Output the [X, Y] coordinate of the center of the cell containing the given text.  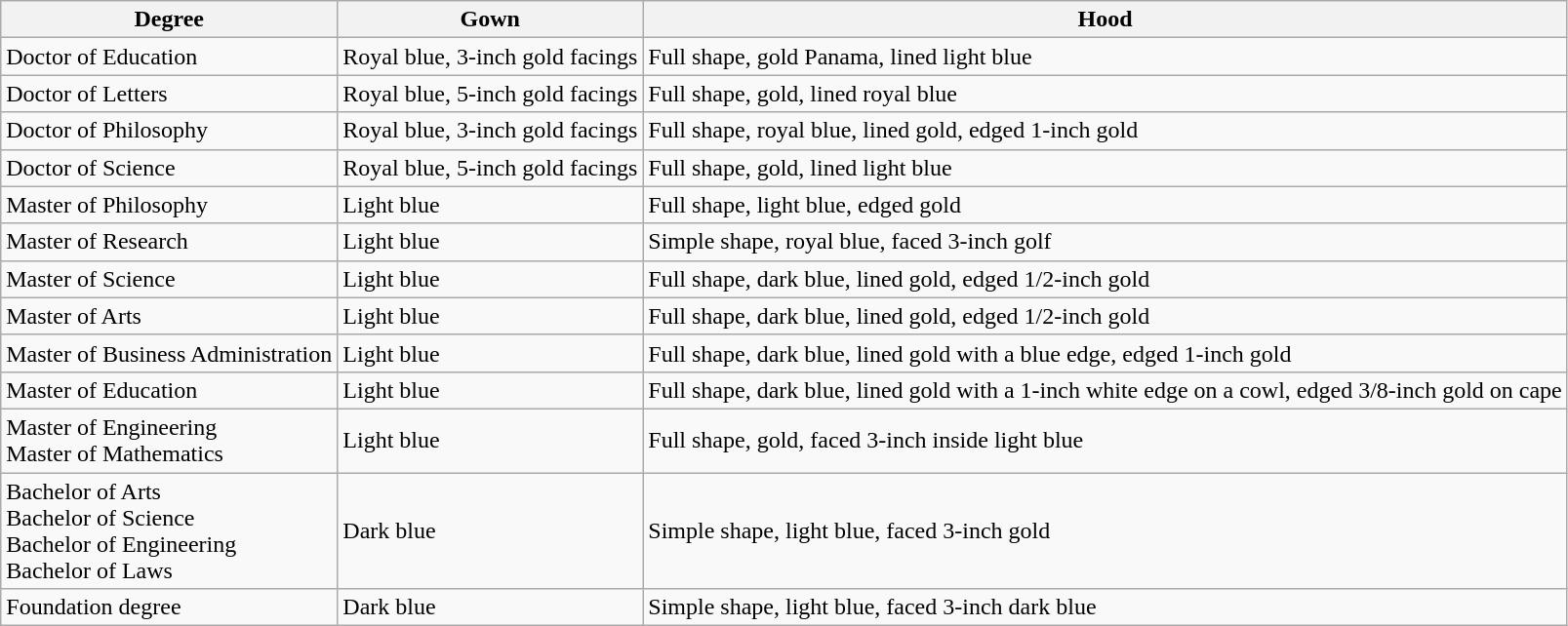
Foundation degree [170, 607]
Full shape, gold Panama, lined light blue [1105, 57]
Master of EngineeringMaster of Mathematics [170, 441]
Degree [170, 20]
Master of Education [170, 390]
Full shape, gold, lined royal blue [1105, 94]
Doctor of Science [170, 168]
Master of Arts [170, 316]
Master of Science [170, 279]
Full shape, dark blue, lined gold with a blue edge, edged 1-inch gold [1105, 353]
Full shape, gold, lined light blue [1105, 168]
Full shape, light blue, edged gold [1105, 205]
Master of Research [170, 242]
Doctor of Education [170, 57]
Simple shape, light blue, faced 3-inch dark blue [1105, 607]
Bachelor of ArtsBachelor of ScienceBachelor of EngineeringBachelor of Laws [170, 530]
Simple shape, royal blue, faced 3-inch golf [1105, 242]
Full shape, royal blue, lined gold, edged 1-inch gold [1105, 131]
Full shape, dark blue, lined gold with a 1-inch white edge on a cowl, edged 3/8-inch gold on cape [1105, 390]
Doctor of Letters [170, 94]
Master of Business Administration [170, 353]
Simple shape, light blue, faced 3-inch gold [1105, 530]
Master of Philosophy [170, 205]
Gown [490, 20]
Hood [1105, 20]
Full shape, gold, faced 3-inch inside light blue [1105, 441]
Doctor of Philosophy [170, 131]
